Output the (x, y) coordinate of the center of the cell containing the given text.  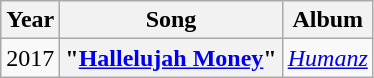
2017 (30, 58)
Year (30, 20)
Humanz (328, 58)
"Hallelujah Money" (171, 58)
Song (171, 20)
Album (328, 20)
